Determine the (X, Y) coordinate at the center of the cell enclosing the given text.  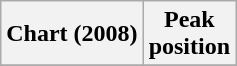
Peakposition (189, 34)
Chart (2008) (72, 34)
